Output the [X, Y] coordinate of the center of the cell containing the given text.  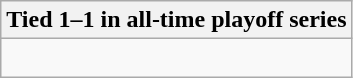
Tied 1–1 in all-time playoff series [176, 20]
